Return the [x, y] coordinate for the center point of the cell that contains the specified text.  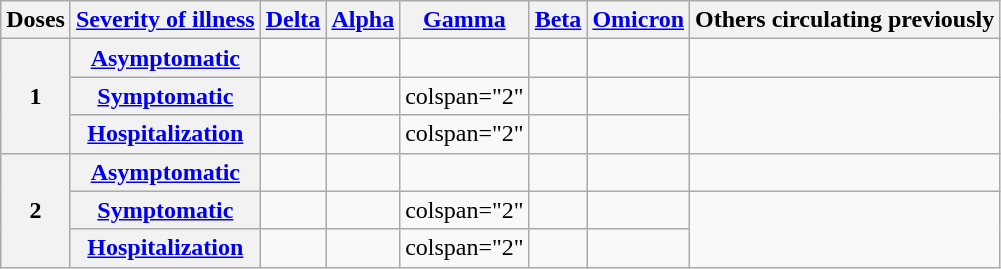
Others circulating previously [845, 20]
Omicron [638, 20]
1 [36, 96]
2 [36, 210]
Gamma [465, 20]
Delta [293, 20]
Beta [558, 20]
Doses [36, 20]
Alpha [363, 20]
Severity of illness [165, 20]
